Search for the cell housing the specified text and yield its (x, y) center coordinate. 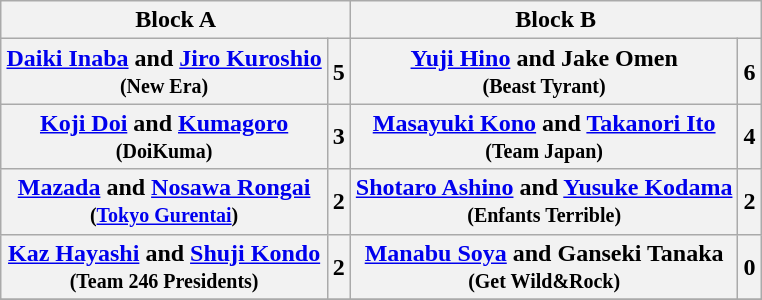
Block A (176, 20)
Kaz Hayashi and Shuji Kondo (Team 246 Presidents) (164, 266)
0 (750, 266)
Koji Doi and Kumagoro (DoiKuma) (164, 136)
Mazada and Nosawa Rongai (Tokyo Gurentai) (164, 202)
Block B (556, 20)
Manabu Soya and Ganseki Tanaka (Get Wild&Rock) (544, 266)
3 (338, 136)
Masayuki Kono and Takanori Ito (Team Japan) (544, 136)
4 (750, 136)
6 (750, 72)
Daiki Inaba and Jiro Kuroshio (New Era) (164, 72)
Shotaro Ashino and Yusuke Kodama (Enfants Terrible) (544, 202)
5 (338, 72)
Yuji Hino and Jake Omen (Beast Tyrant) (544, 72)
